Find where the given text appears and provide that cell's center as (x, y) coordinate. 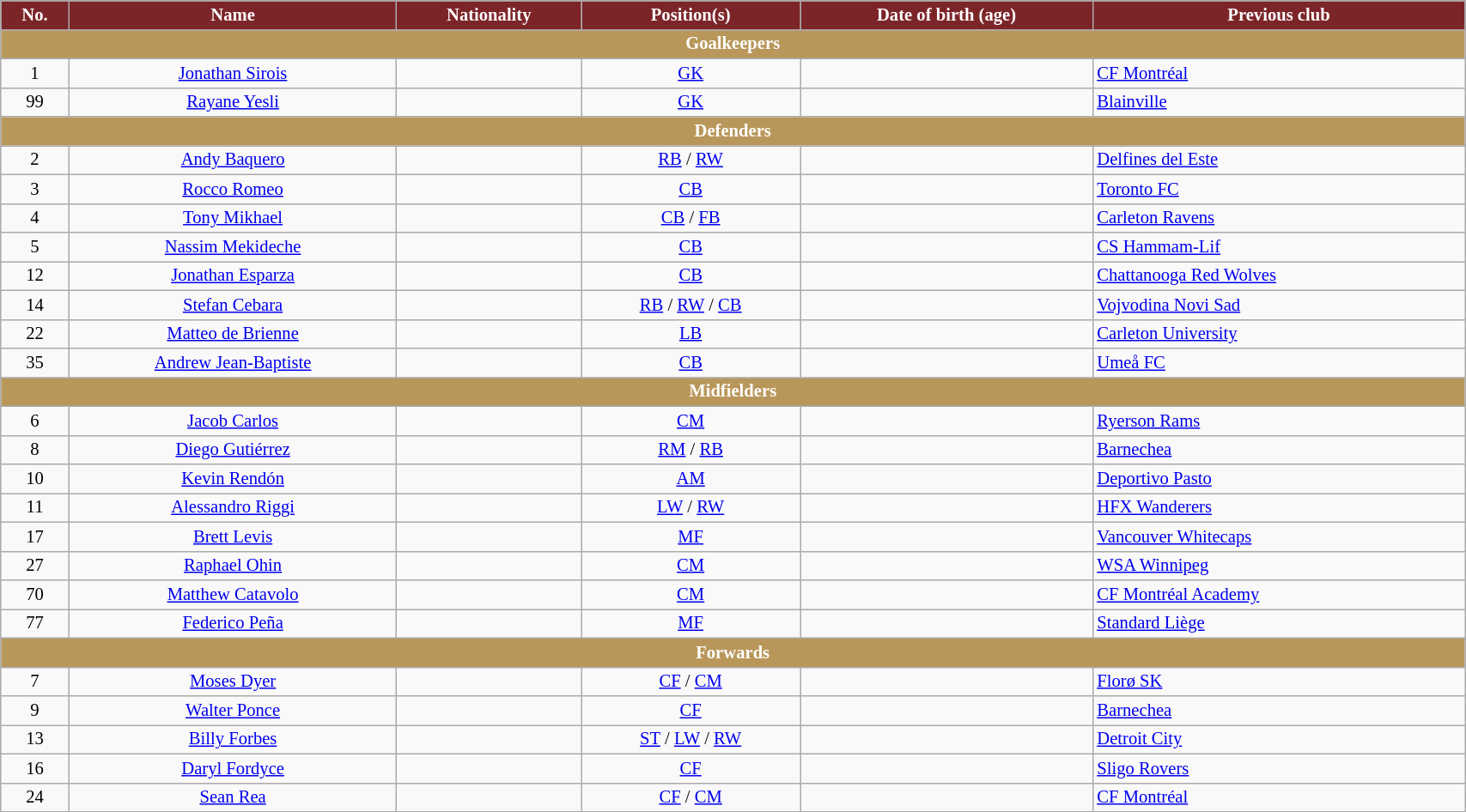
LB (690, 334)
22 (35, 334)
Jonathan Esparza (233, 276)
Carleton University (1278, 334)
Billy Forbes (233, 739)
Walter Ponce (233, 710)
Alessandro Riggi (233, 507)
13 (35, 739)
Andy Baquero (233, 160)
Brett Levis (233, 536)
RM / RB (690, 450)
AM (690, 478)
CB / FB (690, 218)
8 (35, 450)
ST / LW / RW (690, 739)
CS Hammam-Lif (1278, 246)
35 (35, 363)
Name (233, 15)
Chattanooga Red Wolves (1278, 276)
9 (35, 710)
HFX Wanderers (1278, 507)
Rayane Yesli (233, 102)
Diego Gutiérrez (233, 450)
Detroit City (1278, 739)
Defenders (733, 131)
CF Montréal Academy (1278, 595)
7 (35, 682)
LW / RW (690, 507)
Sean Rea (233, 797)
Standard Liège (1278, 623)
No. (35, 15)
Carleton Ravens (1278, 218)
Goalkeepers (733, 44)
5 (35, 246)
11 (35, 507)
Delfines del Este (1278, 160)
Blainville (1278, 102)
17 (35, 536)
Vancouver Whitecaps (1278, 536)
Nassim Mekideche (233, 246)
16 (35, 768)
Sligo Rovers (1278, 768)
Deportivo Pasto (1278, 478)
Nationality (490, 15)
Previous club (1278, 15)
2 (35, 160)
99 (35, 102)
Vojvodina Novi Sad (1278, 305)
Stefan Cebara (233, 305)
Federico Peña (233, 623)
Midfielders (733, 391)
Position(s) (690, 15)
Matteo de Brienne (233, 334)
12 (35, 276)
Andrew Jean-Baptiste (233, 363)
77 (35, 623)
Ryerson Rams (1278, 421)
Forwards (733, 652)
3 (35, 189)
14 (35, 305)
Jonathan Sirois (233, 73)
Raphael Ohin (233, 566)
Rocco Romeo (233, 189)
Moses Dyer (233, 682)
RB / RW (690, 160)
10 (35, 478)
24 (35, 797)
1 (35, 73)
Kevin Rendón (233, 478)
Tony Mikhael (233, 218)
RB / RW / CB (690, 305)
Date of birth (age) (946, 15)
70 (35, 595)
Florø SK (1278, 682)
4 (35, 218)
Toronto FC (1278, 189)
Matthew Catavolo (233, 595)
Daryl Fordyce (233, 768)
WSA Winnipeg (1278, 566)
Jacob Carlos (233, 421)
6 (35, 421)
27 (35, 566)
Umeå FC (1278, 363)
